Capture the cell that displays the provided text and extract its (X, Y) central coordinate. 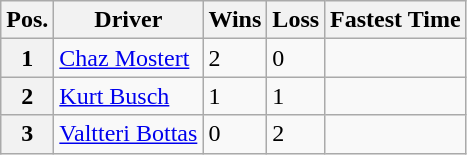
Kurt Busch (128, 96)
Chaz Mostert (128, 58)
Driver (128, 20)
Loss (296, 20)
Wins (235, 20)
Pos. (28, 20)
Valtteri Bottas (128, 134)
Fastest Time (396, 20)
3 (28, 134)
